Provide the [x, y] coordinate of the cell's center where the given text is located.  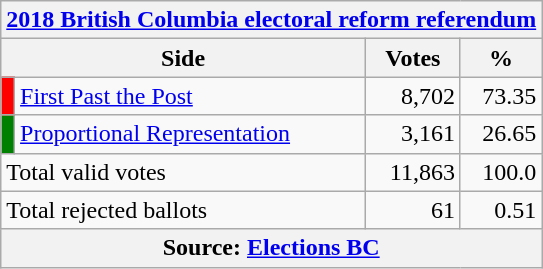
2018 British Columbia electoral reform referendum [272, 20]
Total rejected ballots [184, 210]
11,863 [412, 172]
Source: Elections BC [272, 248]
Total valid votes [184, 172]
First Past the Post [190, 96]
Proportional Representation [190, 134]
0.51 [500, 210]
Votes [412, 58]
% [500, 58]
8,702 [412, 96]
100.0 [500, 172]
61 [412, 210]
73.35 [500, 96]
3,161 [412, 134]
Side [184, 58]
26.65 [500, 134]
